Return the (x, y) coordinate for the center point of the cell that contains the specified text.  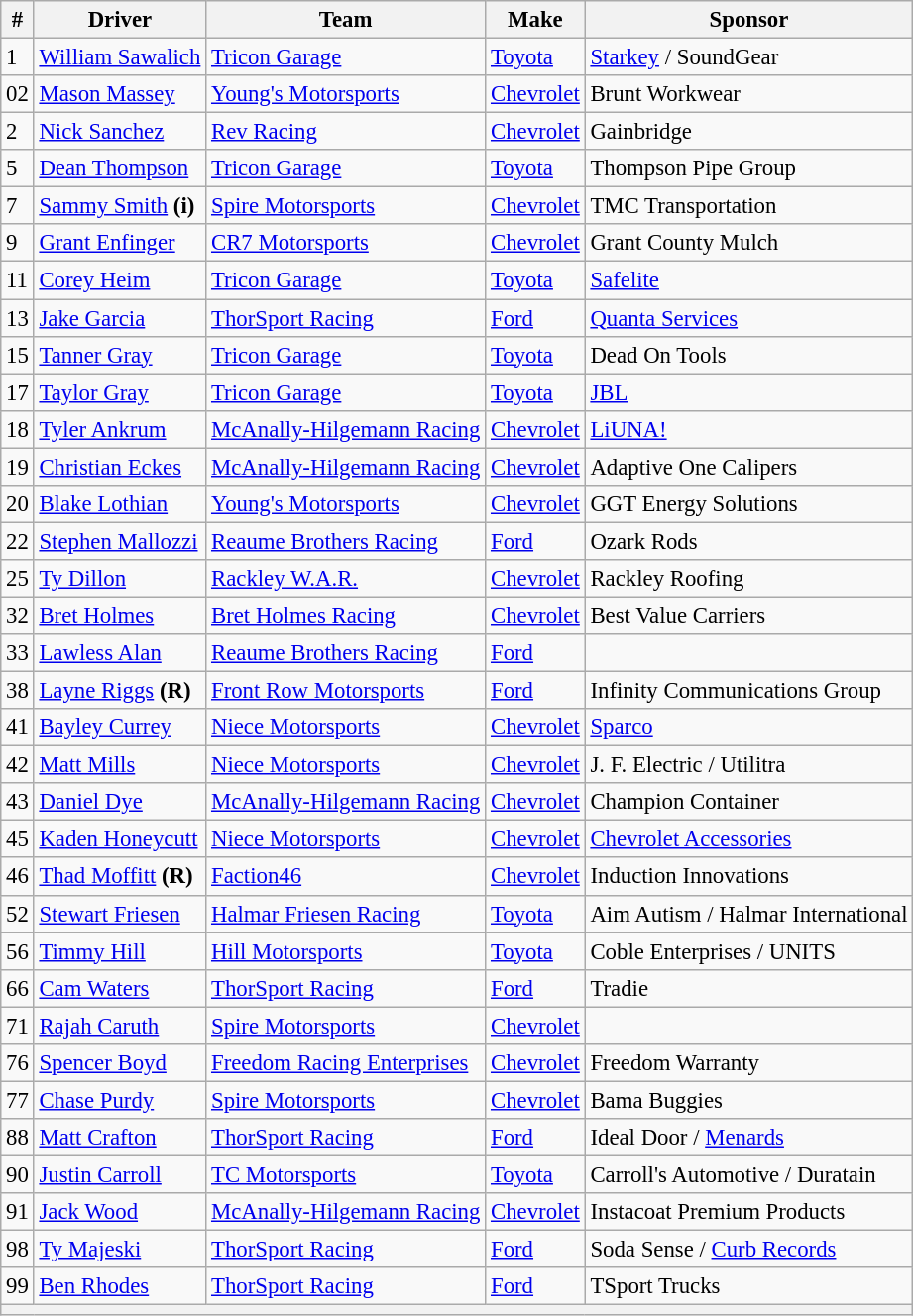
98 (18, 1250)
Halmar Friesen Racing (346, 914)
Grant County Mulch (749, 243)
Kaden Honeycutt (120, 839)
Tradie (749, 988)
Matt Crafton (120, 1138)
Dead On Tools (749, 355)
20 (18, 504)
76 (18, 1063)
13 (18, 318)
33 (18, 653)
TSport Trucks (749, 1286)
Thad Moffitt (R) (120, 877)
Coble Enterprises / UNITS (749, 951)
43 (18, 802)
Bret Holmes Racing (346, 615)
Hill Motorsports (346, 951)
18 (18, 429)
Timmy Hill (120, 951)
Faction46 (346, 877)
88 (18, 1138)
Matt Mills (120, 765)
Brunt Workwear (749, 94)
Freedom Racing Enterprises (346, 1063)
Christian Eckes (120, 467)
TC Motorsports (346, 1174)
77 (18, 1100)
Tyler Ankrum (120, 429)
Quanta Services (749, 318)
Stephen Mallozzi (120, 541)
Freedom Warranty (749, 1063)
46 (18, 877)
Cam Waters (120, 988)
38 (18, 691)
Ty Dillon (120, 579)
19 (18, 467)
5 (18, 168)
7 (18, 206)
J. F. Electric / Utilitra (749, 765)
# (18, 20)
Bret Holmes (120, 615)
Chase Purdy (120, 1100)
Jake Garcia (120, 318)
Champion Container (749, 802)
Make (535, 20)
Layne Riggs (R) (120, 691)
Ben Rhodes (120, 1286)
41 (18, 727)
90 (18, 1174)
Bayley Currey (120, 727)
Team (346, 20)
Chevrolet Accessories (749, 839)
Mason Massey (120, 94)
Nick Sanchez (120, 132)
Carroll's Automotive / Duratain (749, 1174)
GGT Energy Solutions (749, 504)
Aim Autism / Halmar International (749, 914)
Tanner Gray (120, 355)
71 (18, 1026)
Driver (120, 20)
Safelite (749, 280)
17 (18, 392)
Front Row Motorsports (346, 691)
Bama Buggies (749, 1100)
Jack Wood (120, 1212)
99 (18, 1286)
Ideal Door / Menards (749, 1138)
Spencer Boyd (120, 1063)
Rackley W.A.R. (346, 579)
56 (18, 951)
2 (18, 132)
Ty Majeski (120, 1250)
CR7 Motorsports (346, 243)
Thompson Pipe Group (749, 168)
Grant Enfinger (120, 243)
Justin Carroll (120, 1174)
Dean Thompson (120, 168)
9 (18, 243)
LiUNA! (749, 429)
Daniel Dye (120, 802)
Soda Sense / Curb Records (749, 1250)
Rev Racing (346, 132)
52 (18, 914)
Sparco (749, 727)
Rajah Caruth (120, 1026)
Lawless Alan (120, 653)
Taylor Gray (120, 392)
Sammy Smith (i) (120, 206)
66 (18, 988)
1 (18, 57)
Gainbridge (749, 132)
42 (18, 765)
Sponsor (749, 20)
02 (18, 94)
25 (18, 579)
William Sawalich (120, 57)
Rackley Roofing (749, 579)
11 (18, 280)
91 (18, 1212)
TMC Transportation (749, 206)
Corey Heim (120, 280)
45 (18, 839)
15 (18, 355)
Infinity Communications Group (749, 691)
Ozark Rods (749, 541)
Best Value Carriers (749, 615)
Adaptive One Calipers (749, 467)
Instacoat Premium Products (749, 1212)
JBL (749, 392)
32 (18, 615)
Stewart Friesen (120, 914)
Blake Lothian (120, 504)
Induction Innovations (749, 877)
Starkey / SoundGear (749, 57)
22 (18, 541)
